Identify which cell holds the provided text, then report its [X, Y] central coordinate. 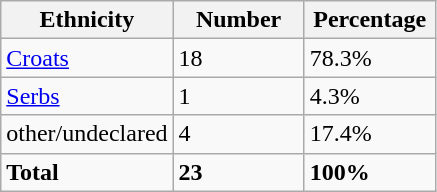
23 [238, 172]
17.4% [370, 134]
Total [87, 172]
100% [370, 172]
Croats [87, 58]
78.3% [370, 58]
Serbs [87, 96]
other/undeclared [87, 134]
Number [238, 20]
1 [238, 96]
Percentage [370, 20]
18 [238, 58]
4 [238, 134]
Ethnicity [87, 20]
4.3% [370, 96]
